Pinpoint the cell where the given text exists, returning its [X, Y] midpoint coordinate. 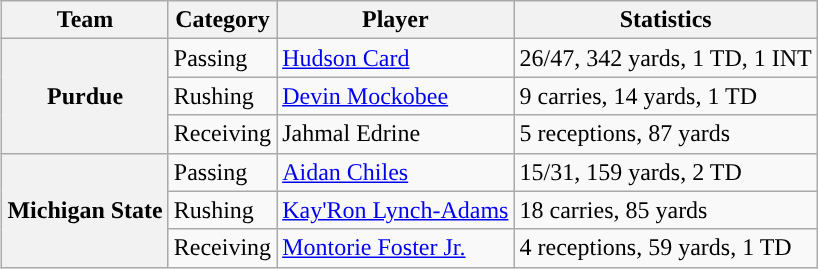
Category [222, 20]
15/31, 159 yards, 2 TD [666, 172]
Montorie Foster Jr. [396, 248]
Michigan State [85, 210]
18 carries, 85 yards [666, 210]
Kay'Ron Lynch-Adams [396, 210]
Jahmal Edrine [396, 134]
26/47, 342 yards, 1 TD, 1 INT [666, 58]
Statistics [666, 20]
Hudson Card [396, 58]
Player [396, 20]
Aidan Chiles [396, 172]
Devin Mockobee [396, 96]
5 receptions, 87 yards [666, 134]
4 receptions, 59 yards, 1 TD [666, 248]
Purdue [85, 96]
9 carries, 14 yards, 1 TD [666, 96]
Team [85, 20]
